Extract the [X, Y] coordinate from the center of the cell holding the provided text.  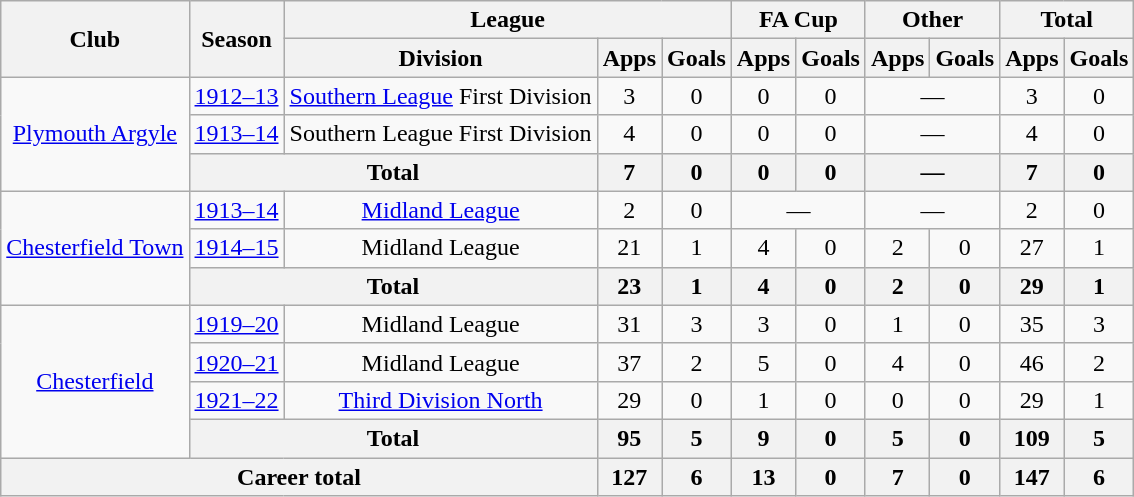
1920–21 [236, 362]
147 [1032, 477]
Chesterfield Town [95, 248]
Third Division North [440, 400]
FA Cup [798, 20]
37 [629, 362]
1921–22 [236, 400]
46 [1032, 362]
Season [236, 39]
1919–20 [236, 324]
31 [629, 324]
23 [629, 286]
League [508, 20]
Chesterfield [95, 381]
35 [1032, 324]
21 [629, 248]
109 [1032, 438]
Other [932, 20]
1912–13 [236, 96]
95 [629, 438]
Plymouth Argyle [95, 134]
127 [629, 477]
Club [95, 39]
Career total [299, 477]
9 [763, 438]
13 [763, 477]
27 [1032, 248]
Division [440, 58]
1914–15 [236, 248]
